Extract the (X, Y) coordinate from the center of the cell holding the provided text.  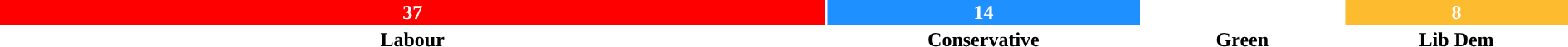
14 (983, 12)
8 (1457, 12)
37 (412, 12)
11 (1242, 12)
